Provide the [x, y] coordinate of the cell's center where the given text is located.  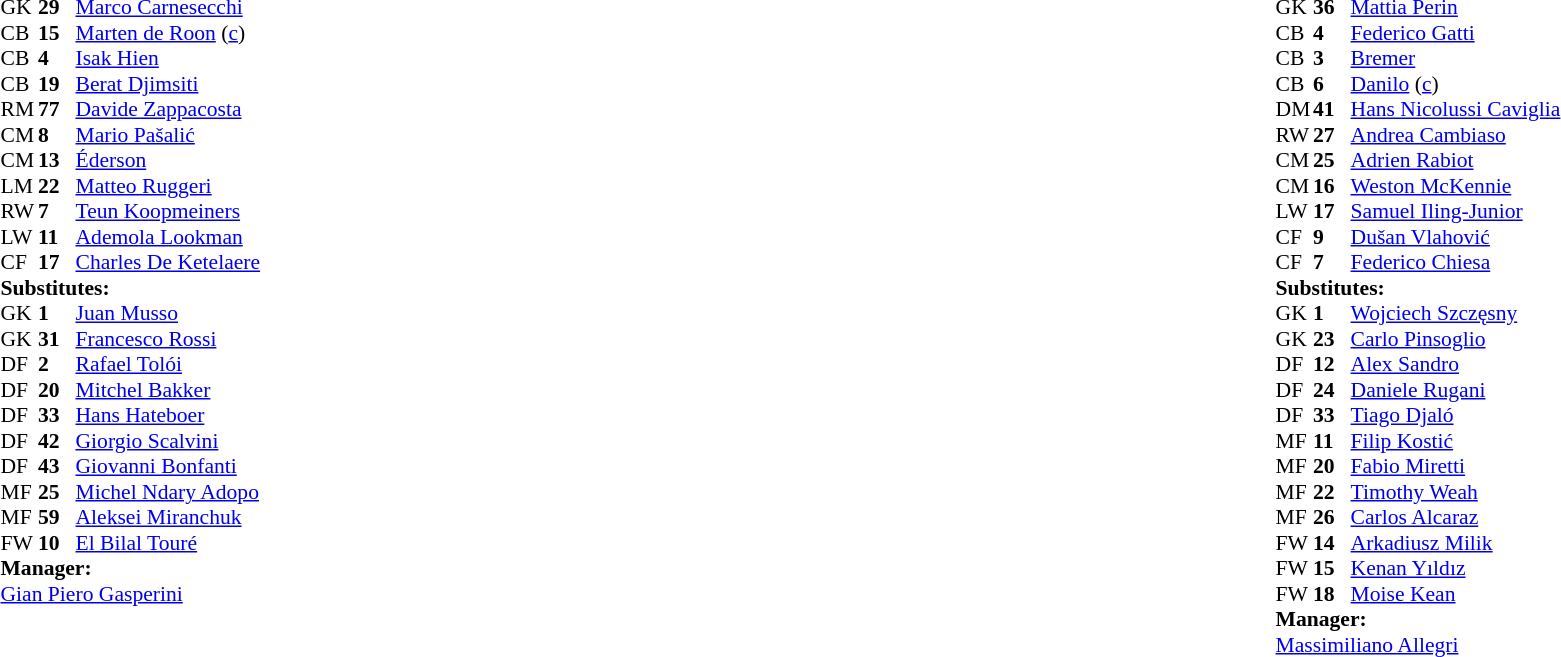
14 [1332, 543]
Hans Nicolussi Caviglia [1456, 109]
Éderson [168, 161]
42 [57, 441]
Moise Kean [1456, 594]
Tiago Djaló [1456, 415]
Danilo (c) [1456, 84]
Wojciech Szczęsny [1456, 313]
DM [1295, 109]
El Bilal Touré [168, 543]
LM [19, 186]
Giovanni Bonfanti [168, 467]
8 [57, 135]
31 [57, 339]
13 [57, 161]
41 [1332, 109]
18 [1332, 594]
Ademola Lookman [168, 237]
59 [57, 517]
Bremer [1456, 59]
Dušan Vlahović [1456, 237]
Andrea Cambiaso [1456, 135]
Fabio Miretti [1456, 467]
Federico Gatti [1456, 33]
2 [57, 365]
6 [1332, 84]
Timothy Weah [1456, 492]
Carlo Pinsoglio [1456, 339]
27 [1332, 135]
Carlos Alcaraz [1456, 517]
Davide Zappacosta [168, 109]
9 [1332, 237]
Aleksei Miranchuk [168, 517]
12 [1332, 365]
Marten de Roon (c) [168, 33]
RM [19, 109]
23 [1332, 339]
Hans Hateboer [168, 415]
Charles De Ketelaere [168, 263]
Matteo Ruggeri [168, 186]
Filip Kostić [1456, 441]
Juan Musso [168, 313]
Berat Djimsiti [168, 84]
Rafael Tolói [168, 365]
Daniele Rugani [1456, 390]
Samuel Iling-Junior [1456, 211]
Mario Pašalić [168, 135]
Isak Hien [168, 59]
Gian Piero Gasperini [130, 594]
Adrien Rabiot [1456, 161]
Michel Ndary Adopo [168, 492]
10 [57, 543]
16 [1332, 186]
Federico Chiesa [1456, 263]
26 [1332, 517]
77 [57, 109]
Weston McKennie [1456, 186]
24 [1332, 390]
Mitchel Bakker [168, 390]
Teun Koopmeiners [168, 211]
Kenan Yıldız [1456, 569]
3 [1332, 59]
Giorgio Scalvini [168, 441]
Arkadiusz Milik [1456, 543]
Alex Sandro [1456, 365]
Francesco Rossi [168, 339]
43 [57, 467]
19 [57, 84]
